Identify which cell holds the provided text, then report its [x, y] central coordinate. 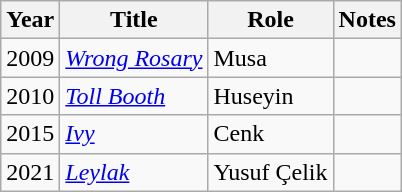
Wrong Rosary [134, 58]
Year [30, 20]
Leylak [134, 172]
2009 [30, 58]
Huseyin [270, 96]
Yusuf Çelik [270, 172]
Ivy [134, 134]
Notes [367, 20]
Musa [270, 58]
Cenk [270, 134]
Toll Booth [134, 96]
Role [270, 20]
2015 [30, 134]
2010 [30, 96]
Title [134, 20]
2021 [30, 172]
